Return the (x, y) coordinate for the center point of the cell that contains the specified text.  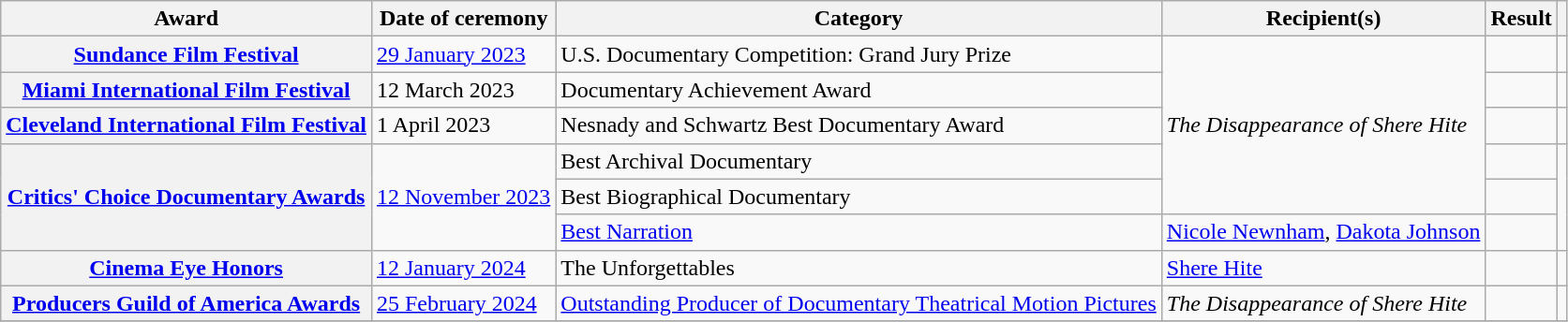
Recipient(s) (1323, 19)
Best Biographical Documentary (859, 197)
Cinema Eye Honors (187, 268)
Documentary Achievement Award (859, 90)
Date of ceremony (463, 19)
12 March 2023 (463, 90)
Miami International Film Festival (187, 90)
Critics' Choice Documentary Awards (187, 197)
Cleveland International Film Festival (187, 125)
U.S. Documentary Competition: Grand Jury Prize (859, 54)
Outstanding Producer of Documentary Theatrical Motion Pictures (859, 303)
12 January 2024 (463, 268)
25 February 2024 (463, 303)
Result (1521, 19)
The Unforgettables (859, 268)
Producers Guild of America Awards (187, 303)
Best Narration (859, 232)
Award (187, 19)
Category (859, 19)
1 April 2023 (463, 125)
Sundance Film Festival (187, 54)
Best Archival Documentary (859, 161)
Shere Hite (1323, 268)
Nicole Newnham, Dakota Johnson (1323, 232)
12 November 2023 (463, 197)
29 January 2023 (463, 54)
Nesnady and Schwartz Best Documentary Award (859, 125)
